Scan for the cell matching the given text and deliver its [X, Y] coordinate at center. 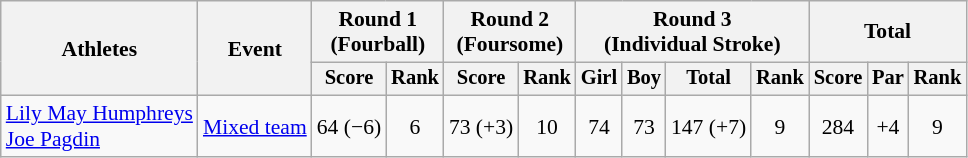
73 [644, 126]
Event [255, 48]
Mixed team [255, 126]
Girl [599, 79]
Round 1(Fourball) [378, 32]
64 (−6) [349, 126]
+4 [888, 126]
Round 3(Individual Stroke) [692, 32]
Round 2(Foursome) [510, 32]
284 [838, 126]
10 [547, 126]
Lily May HumphreysJoe Pagdin [100, 126]
6 [415, 126]
147 (+7) [708, 126]
Par [888, 79]
73 (+3) [481, 126]
Boy [644, 79]
Athletes [100, 48]
74 [599, 126]
